Detect which cell encompasses the target text, then output its (X, Y) center coordinate. 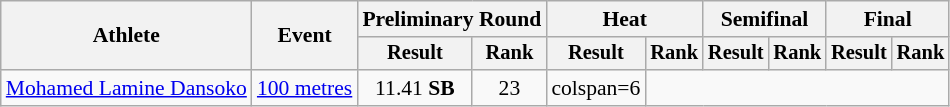
colspan=6 (596, 88)
11.41 SB (414, 88)
100 metres (304, 88)
Final (888, 19)
Athlete (126, 36)
23 (509, 88)
Mohamed Lamine Dansoko (126, 88)
Semifinal (764, 19)
Heat (624, 19)
Event (304, 36)
Preliminary Round (452, 19)
